Return [x, y] of the center of cell containing provided text 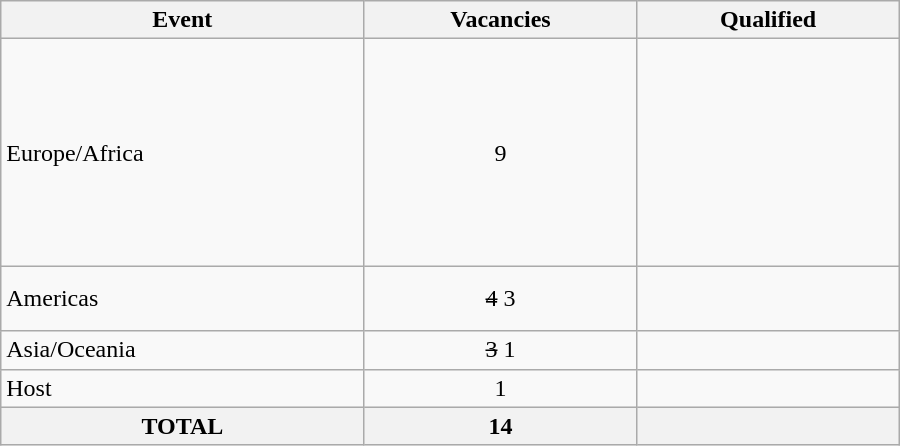
Qualified [768, 20]
14 [500, 426]
Vacancies [500, 20]
1 [500, 388]
Asia/Oceania [182, 350]
Europe/Africa [182, 152]
3 1 [500, 350]
4 3 [500, 298]
9 [500, 152]
Event [182, 20]
Host [182, 388]
Americas [182, 298]
TOTAL [182, 426]
